Locate the cell with the specified text and output its (x, y) center coordinate. 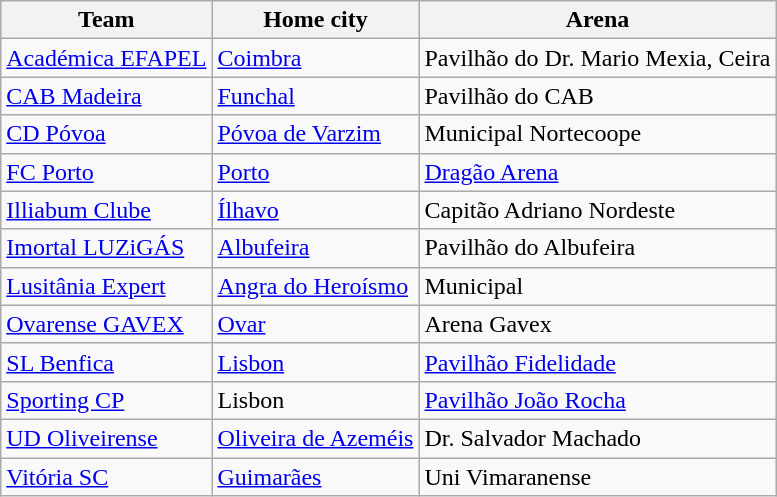
Albufeira (316, 248)
Illiabum Clube (106, 210)
Pavilhão João Rocha (598, 400)
CD Póvoa (106, 134)
CAB Madeira (106, 96)
Vitória SC (106, 477)
Municipal Nortecoope (598, 134)
Guimarães (316, 477)
Académica EFAPEL (106, 58)
Sporting CP (106, 400)
Pavilhão do CAB (598, 96)
Arena (598, 20)
Imortal LUZiGÁS (106, 248)
Coimbra (316, 58)
Ovarense GAVEX (106, 324)
Ílhavo (316, 210)
Dr. Salvador Machado (598, 438)
Uni Vimaranense (598, 477)
Ovar (316, 324)
Pavilhão do Dr. Mario Mexia, Ceira (598, 58)
Dragão Arena (598, 172)
Funchal (316, 96)
Municipal (598, 286)
UD Oliveirense (106, 438)
Home city (316, 20)
FC Porto (106, 172)
Team (106, 20)
Oliveira de Azeméis (316, 438)
Arena Gavex (598, 324)
Pavilhão Fidelidade (598, 362)
Pavilhão do Albufeira (598, 248)
Póvoa de Varzim (316, 134)
Capitão Adriano Nordeste (598, 210)
Lusitânia Expert (106, 286)
Porto (316, 172)
Angra do Heroísmo (316, 286)
SL Benfica (106, 362)
